Extract the [X, Y] coordinate from the center of the cell holding the provided text.  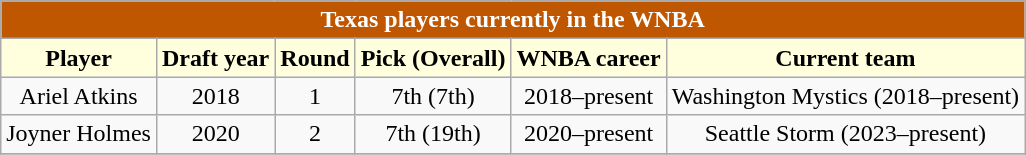
Pick (Overall) [433, 58]
Player [79, 58]
Current team [845, 58]
2018–present [588, 96]
Draft year [215, 58]
Joyner Holmes [79, 134]
Ariel Atkins [79, 96]
Round [315, 58]
WNBA career [588, 58]
7th (7th) [433, 96]
2020 [215, 134]
1 [315, 96]
2020–present [588, 134]
Seattle Storm (2023–present) [845, 134]
2 [315, 134]
Washington Mystics (2018–present) [845, 96]
Texas players currently in the WNBA [513, 20]
2018 [215, 96]
7th (19th) [433, 134]
